Extract the [X, Y] coordinate from the center of the cell holding the provided text.  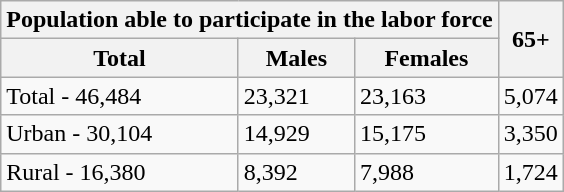
Total [120, 58]
15,175 [427, 134]
14,929 [296, 134]
Total - 46,484 [120, 96]
Urban - 30,104 [120, 134]
65+ [530, 39]
5,074 [530, 96]
3,350 [530, 134]
23,163 [427, 96]
Rural - 16,380 [120, 172]
Males [296, 58]
1,724 [530, 172]
8,392 [296, 172]
7,988 [427, 172]
Females [427, 58]
23,321 [296, 96]
Population able to participate in the labor force [250, 20]
